Detect which cell encompasses the target text, then output its [x, y] center coordinate. 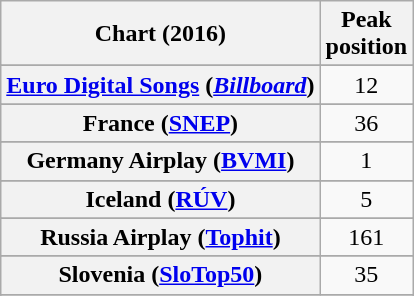
Russia Airplay (Tophit) [160, 237]
12 [366, 85]
Germany Airplay (BVMI) [160, 161]
161 [366, 237]
Iceland (RÚV) [160, 199]
Euro Digital Songs (Billboard) [160, 85]
36 [366, 123]
5 [366, 199]
1 [366, 161]
35 [366, 275]
Slovenia (SloTop50) [160, 275]
France (SNEP) [160, 123]
Chart (2016) [160, 34]
Peakposition [366, 34]
